Search for the cell housing the specified text and yield its (x, y) center coordinate. 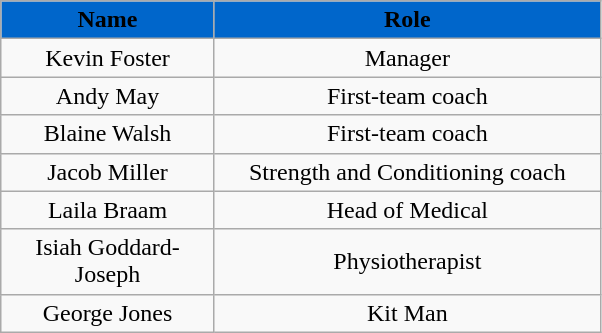
Isiah Goddard-Joseph (108, 262)
Jacob Miller (108, 172)
Physiotherapist (407, 262)
Laila Braam (108, 210)
Kevin Foster (108, 58)
Blaine Walsh (108, 134)
Manager (407, 58)
George Jones (108, 313)
Head of Medical (407, 210)
Role (407, 20)
Strength and Conditioning coach (407, 172)
Name (108, 20)
Andy May (108, 96)
Kit Man (407, 313)
